Output the [X, Y] coordinate of the center of the cell containing the given text.  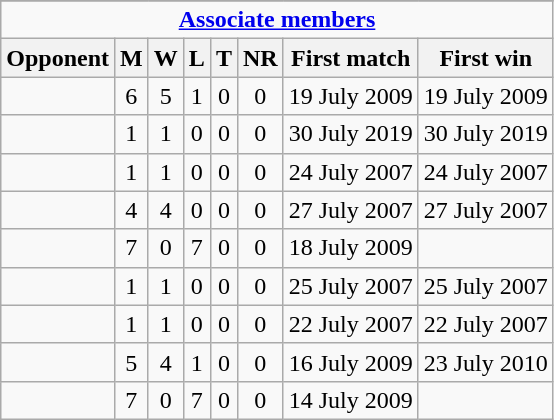
L [196, 58]
T [224, 58]
18 July 2009 [350, 248]
First match [350, 58]
Opponent [58, 58]
M [132, 58]
23 July 2010 [486, 362]
6 [132, 96]
14 July 2009 [350, 400]
First win [486, 58]
NR [260, 58]
W [166, 58]
16 July 2009 [350, 362]
Associate members [278, 20]
